Determine the [x, y] coordinate at the center of the cell enclosing the given text.  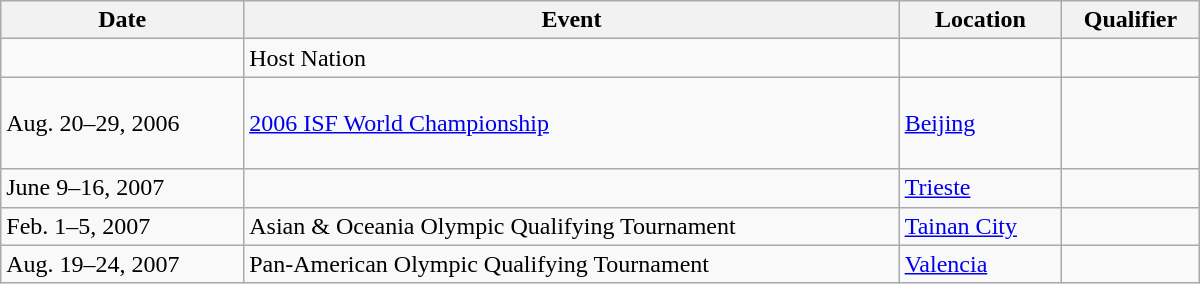
Aug. 20–29, 2006 [122, 123]
Valencia [980, 264]
Aug. 19–24, 2007 [122, 264]
Date [122, 20]
2006 ISF World Championship [572, 123]
Qualifier [1131, 20]
June 9–16, 2007 [122, 188]
Host Nation [572, 58]
Trieste [980, 188]
Feb. 1–5, 2007 [122, 226]
Beijing [980, 123]
Pan-American Olympic Qualifying Tournament [572, 264]
Event [572, 20]
Tainan City [980, 226]
Asian & Oceania Olympic Qualifying Tournament [572, 226]
Location [980, 20]
